Scan for the cell matching the given text and deliver its (X, Y) coordinate at center. 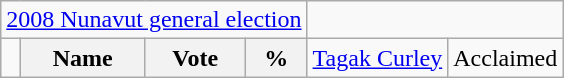
Tagak Curley (378, 58)
Name (82, 58)
Vote (195, 58)
% (276, 58)
2008 Nunavut general election (154, 20)
Acclaimed (506, 58)
